Output the [X, Y] coordinate of the center of the cell containing the given text.  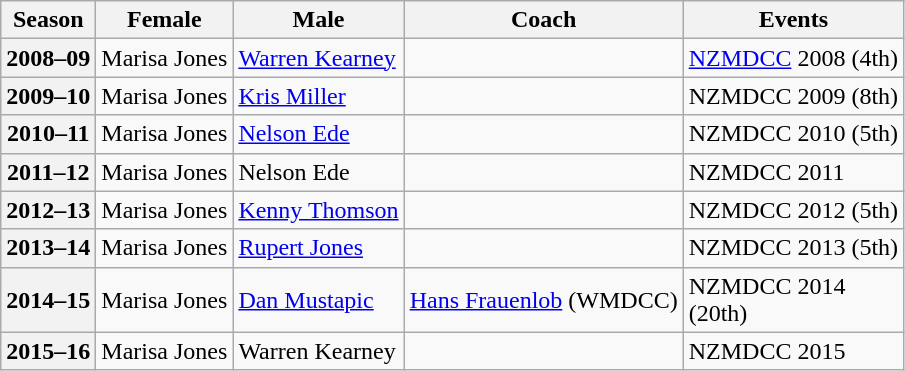
Hans Frauenlob (WMDCC) [544, 300]
Male [318, 20]
Dan Mustapic [318, 300]
NZMDCC 2015 [793, 351]
2013–14 [48, 248]
2015–16 [48, 351]
2012–13 [48, 210]
Kris Miller [318, 96]
2008–09 [48, 58]
NZMDCC 2011 [793, 172]
NZMDCC 2009 (8th) [793, 96]
2011–12 [48, 172]
2014–15 [48, 300]
Events [793, 20]
Female [164, 20]
NZMDCC 2013 (5th) [793, 248]
2010–11 [48, 134]
2009–10 [48, 96]
Rupert Jones [318, 248]
Kenny Thomson [318, 210]
NZMDCC 2012 (5th) [793, 210]
Season [48, 20]
NZMDCC 2014 (20th) [793, 300]
NZMDCC 2010 (5th) [793, 134]
Coach [544, 20]
NZMDCC 2008 (4th) [793, 58]
